Output the (x, y) coordinate of the center of the cell containing the given text.  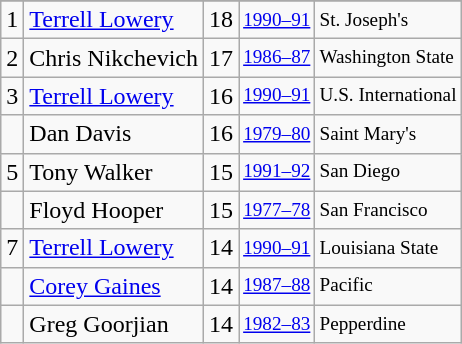
1987–88 (277, 286)
Floyd Hooper (114, 210)
18 (222, 20)
Louisiana State (388, 248)
San Diego (388, 172)
San Francisco (388, 210)
17 (222, 58)
Dan Davis (114, 134)
5 (12, 172)
1991–92 (277, 172)
St. Joseph's (388, 20)
Tony Walker (114, 172)
Pepperdine (388, 324)
1986–87 (277, 58)
Chris Nikchevich (114, 58)
U.S. International (388, 96)
1 (12, 20)
2 (12, 58)
Corey Gaines (114, 286)
Saint Mary's (388, 134)
Pacific (388, 286)
1982–83 (277, 324)
3 (12, 96)
Washington State (388, 58)
7 (12, 248)
1979–80 (277, 134)
Greg Goorjian (114, 324)
1977–78 (277, 210)
